Capture the cell that displays the provided text and extract its (X, Y) central coordinate. 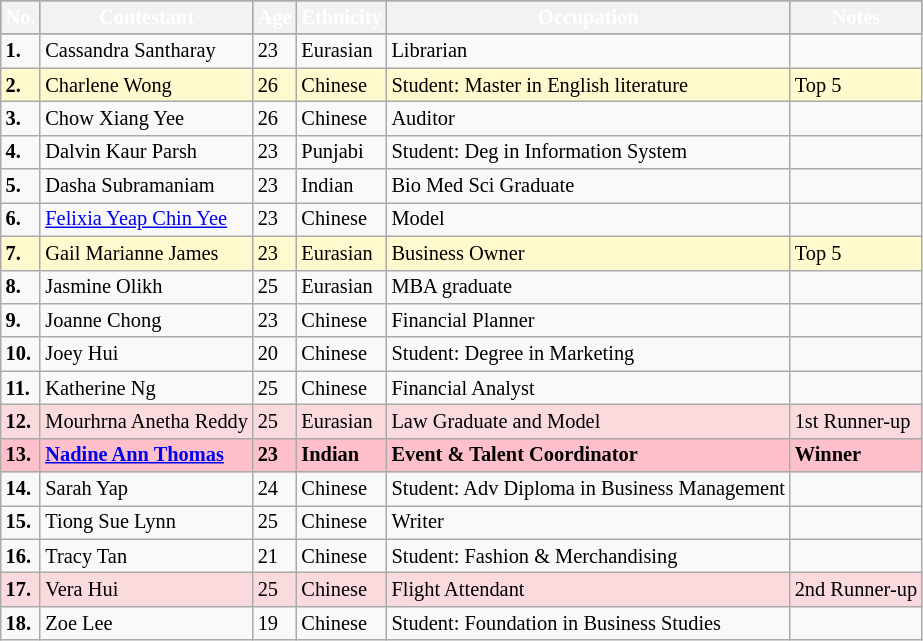
Auditor (588, 118)
Charlene Wong (146, 85)
Occupation (588, 17)
Financial Analyst (588, 388)
10. (21, 354)
Chow Xiang Yee (146, 118)
Notes (856, 17)
3. (21, 118)
Nadine Ann Thomas (146, 455)
Katherine Ng (146, 388)
Ethnicity (341, 17)
15. (21, 522)
No. (21, 17)
Punjabi (341, 152)
Dasha Subramaniam (146, 186)
13. (21, 455)
Student: Degree in Marketing (588, 354)
Writer (588, 522)
Event & Talent Coordinator (588, 455)
7. (21, 253)
Joanne Chong (146, 320)
Student: Master in English literature (588, 85)
8. (21, 287)
Sarah Yap (146, 489)
21 (275, 556)
5. (21, 186)
20 (275, 354)
9. (21, 320)
11. (21, 388)
Vera Hui (146, 589)
2nd Runner-up (856, 589)
Joey Hui (146, 354)
Financial Planner (588, 320)
12. (21, 421)
Tiong Sue Lynn (146, 522)
Law Graduate and Model (588, 421)
Felixia Yeap Chin Yee (146, 219)
Student: Adv Diploma in Business Management (588, 489)
2. (21, 85)
Contestant (146, 17)
17. (21, 589)
6. (21, 219)
Jasmine Olikh (146, 287)
Age (275, 17)
18. (21, 623)
1. (21, 51)
Mourhrna Anetha Reddy (146, 421)
Dalvin Kaur Parsh (146, 152)
Student: Foundation in Business Studies (588, 623)
Zoe Lee (146, 623)
1st Runner-up (856, 421)
24 (275, 489)
Winner (856, 455)
4. (21, 152)
Cassandra Santharay (146, 51)
Gail Marianne James (146, 253)
Student: Fashion & Merchandising (588, 556)
MBA graduate (588, 287)
16. (21, 556)
Bio Med Sci Graduate (588, 186)
Tracy Tan (146, 556)
Flight Attendant (588, 589)
Librarian (588, 51)
19 (275, 623)
Business Owner (588, 253)
14. (21, 489)
Student: Deg in Information System (588, 152)
Model (588, 219)
